Locate the cell with the specified text and output its (x, y) center coordinate. 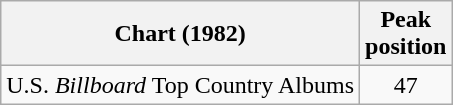
Chart (1982) (180, 34)
Peakposition (406, 34)
U.S. Billboard Top Country Albums (180, 85)
47 (406, 85)
